Detect which cell encompasses the target text, then output its (x, y) center coordinate. 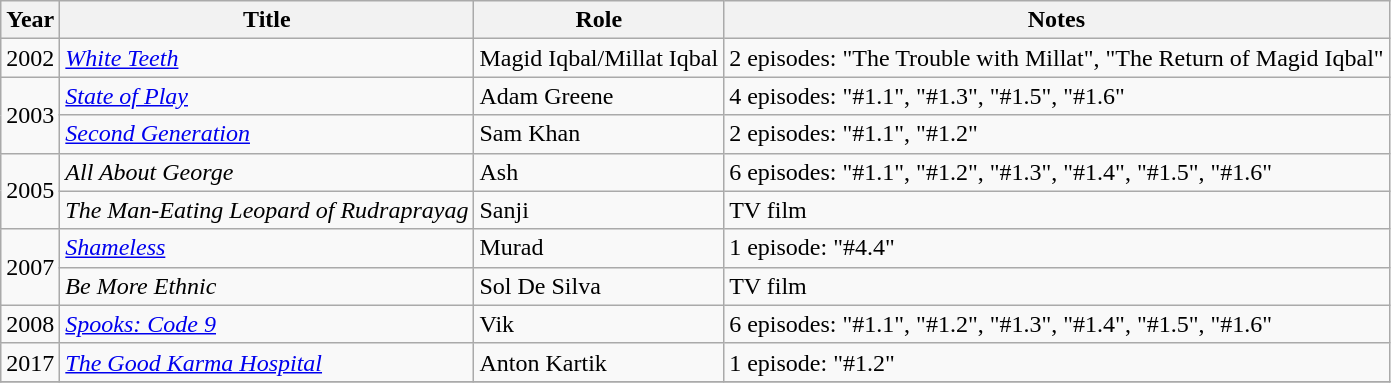
State of Play (267, 96)
Sam Khan (599, 134)
4 episodes: "#1.1", "#1.3", "#1.5", "#1.6" (1057, 96)
Ash (599, 172)
2003 (30, 115)
Murad (599, 248)
The Man-Eating Leopard of Rudraprayag (267, 210)
All About George (267, 172)
Be More Ethnic (267, 286)
Notes (1057, 20)
1 episode: "#4.4" (1057, 248)
Title (267, 20)
Second Generation (267, 134)
The Good Karma Hospital (267, 362)
Sanji (599, 210)
Adam Greene (599, 96)
2007 (30, 267)
2002 (30, 58)
1 episode: "#1.2" (1057, 362)
2 episodes: "The Trouble with Millat", "The Return of Magid Iqbal" (1057, 58)
White Teeth (267, 58)
2008 (30, 324)
Year (30, 20)
Magid Iqbal/Millat Iqbal (599, 58)
Role (599, 20)
Shameless (267, 248)
Sol De Silva (599, 286)
2017 (30, 362)
2005 (30, 191)
Vik (599, 324)
Anton Kartik (599, 362)
Spooks: Code 9 (267, 324)
2 episodes: "#1.1", "#1.2" (1057, 134)
